Locate the cell with the specified text and output its [X, Y] center coordinate. 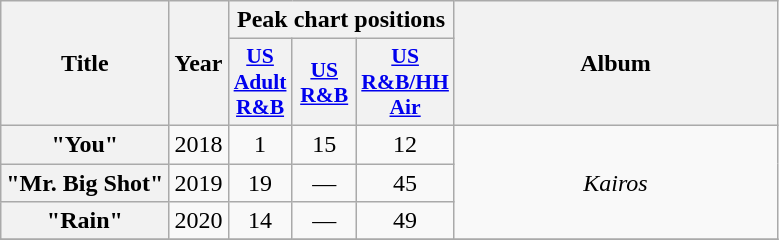
1 [260, 144]
19 [260, 183]
15 [324, 144]
Album [616, 64]
USAdultR&B [260, 82]
Year [198, 64]
12 [405, 144]
"Rain" [85, 221]
Peak chart positions [341, 20]
45 [405, 183]
49 [405, 221]
Kairos [616, 182]
2020 [198, 221]
14 [260, 221]
"You" [85, 144]
"Mr. Big Shot" [85, 183]
USR&B/HHAir [405, 82]
2019 [198, 183]
US R&B [324, 82]
Title [85, 64]
2018 [198, 144]
